For the text-containing cell, return its midpoint in (X, Y) coordinate format. 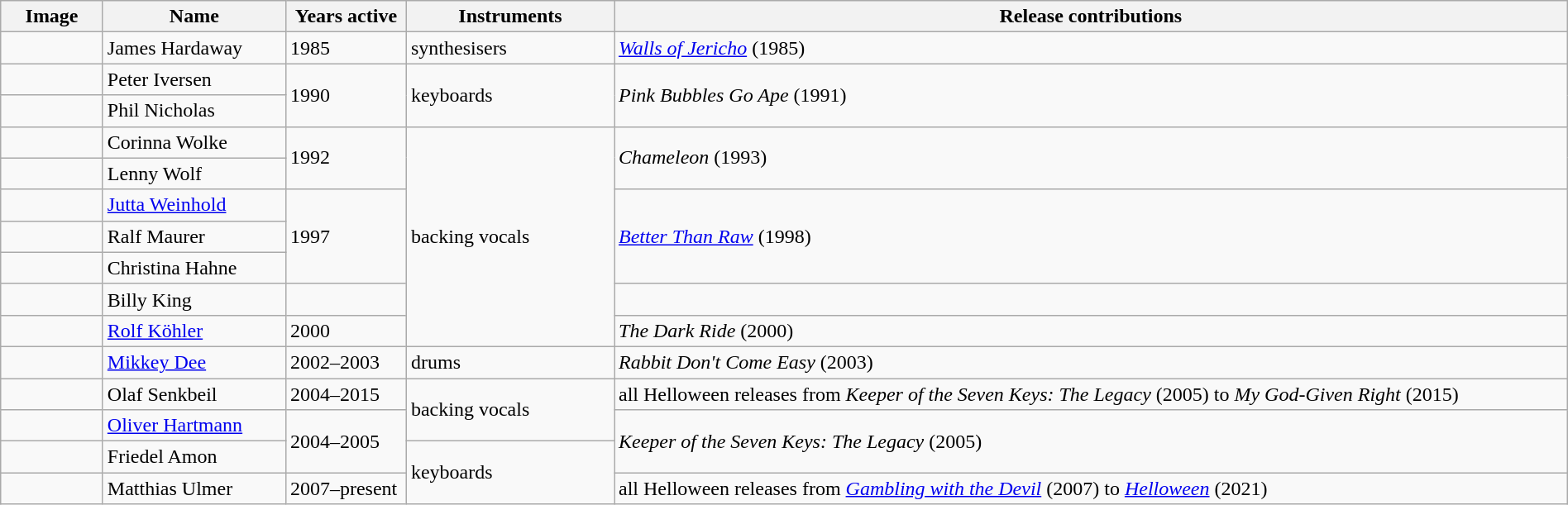
2004–2015 (346, 394)
Christina Hahne (194, 268)
1997 (346, 236)
Corinna Wolke (194, 142)
Release contributions (1090, 17)
Jutta Weinhold (194, 205)
1985 (346, 48)
Friedel Amon (194, 457)
Rolf Köhler (194, 331)
2002–2003 (346, 362)
synthesisers (509, 48)
James Hardaway (194, 48)
1992 (346, 158)
all Helloween releases from Gambling with the Devil (2007) to Helloween (2021) (1090, 488)
Image (52, 17)
Mikkey Dee (194, 362)
1990 (346, 95)
all Helloween releases from Keeper of the Seven Keys: The Legacy (2005) to My God-Given Right (2015) (1090, 394)
Rabbit Don't Come Easy (2003) (1090, 362)
Lenny Wolf (194, 174)
The Dark Ride (2000) (1090, 331)
2007–present (346, 488)
Chameleon (1993) (1090, 158)
Phil Nicholas (194, 111)
Billy King (194, 299)
Years active (346, 17)
2000 (346, 331)
Ralf Maurer (194, 236)
drums (509, 362)
Oliver Hartmann (194, 426)
Instruments (509, 17)
2004–2005 (346, 441)
Name (194, 17)
Pink Bubbles Go Ape (1991) (1090, 95)
Keeper of the Seven Keys: The Legacy (2005) (1090, 441)
Olaf Senkbeil (194, 394)
Matthias Ulmer (194, 488)
Peter Iversen (194, 79)
Better Than Raw (1998) (1090, 236)
Walls of Jericho (1985) (1090, 48)
